Output the [X, Y] coordinate of the center of the cell containing the given text.  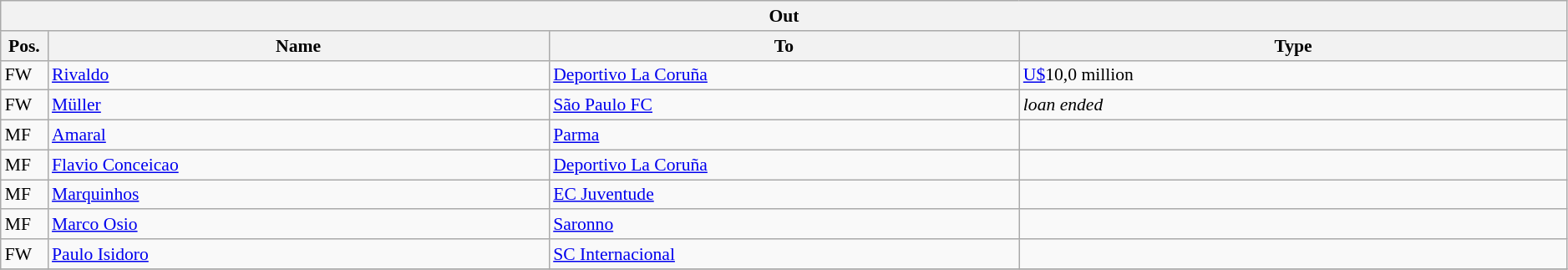
U$10,0 million [1293, 75]
Amaral [298, 135]
loan ended [1293, 105]
EC Juventude [784, 195]
Name [298, 46]
Rivaldo [298, 75]
Type [1293, 46]
SC Internacional [784, 254]
Saronno [784, 225]
Marco Osio [298, 225]
Marquinhos [298, 195]
Parma [784, 135]
Paulo Isidoro [298, 254]
Out [784, 16]
Pos. [24, 46]
Müller [298, 105]
São Paulo FC [784, 105]
To [784, 46]
Flavio Conceicao [298, 165]
